Return the [x, y] coordinate for the center point of the cell that contains the specified text.  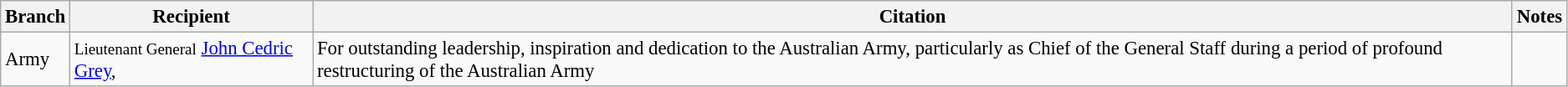
Notes [1540, 17]
Lieutenant General John Cedric Grey, [192, 60]
Army [35, 60]
Recipient [192, 17]
Branch [35, 17]
Citation [913, 17]
